Pinpoint the cell where the given text exists, returning its [X, Y] midpoint coordinate. 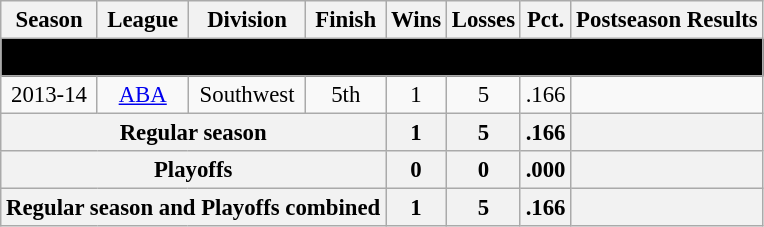
Texarkana Panthers [382, 58]
Playoffs [194, 170]
Wins [416, 20]
.000 [545, 170]
Southwest [247, 95]
Division [247, 20]
ABA [142, 95]
Regular season [194, 133]
Regular season and Playoffs combined [194, 208]
Finish [346, 20]
League [142, 20]
5th [346, 95]
2013-14 [50, 95]
Season [50, 20]
Pct. [545, 20]
Losses [483, 20]
Postseason Results [667, 20]
